Find where the given text appears and provide that cell's center as [x, y] coordinate. 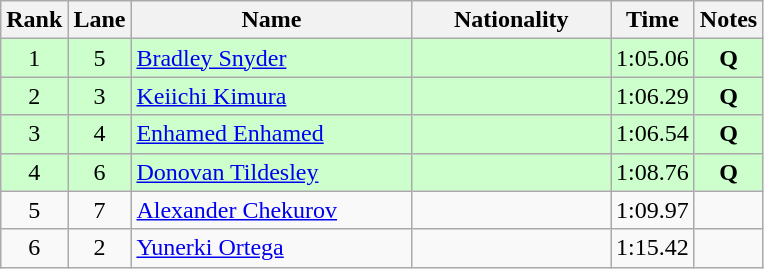
7 [100, 210]
Nationality [512, 20]
1:05.06 [653, 58]
Name [272, 20]
1 [34, 58]
Notes [728, 20]
1:08.76 [653, 172]
Enhamed Enhamed [272, 134]
1:06.54 [653, 134]
Yunerki Ortega [272, 248]
Lane [100, 20]
Donovan Tildesley [272, 172]
Bradley Snyder [272, 58]
1:15.42 [653, 248]
Rank [34, 20]
Time [653, 20]
1:06.29 [653, 96]
1:09.97 [653, 210]
Keiichi Kimura [272, 96]
Alexander Chekurov [272, 210]
